Identify which cell holds the provided text, then report its (X, Y) central coordinate. 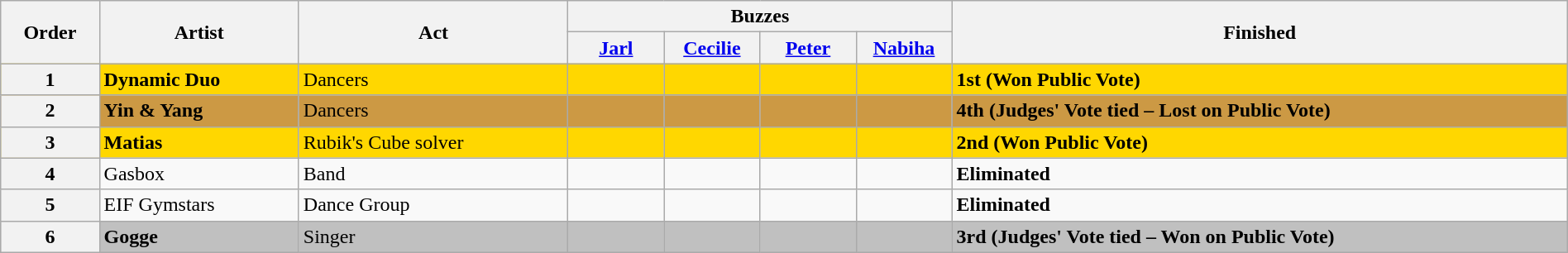
Gogge (198, 236)
1st (Won Public Vote) (1260, 79)
Nabiha (904, 48)
Gasbox (198, 174)
Order (50, 32)
EIF Gymstars (198, 205)
Peter (808, 48)
Dynamic Duo (198, 79)
Dance Group (433, 205)
4th (Judges' Vote tied – Lost on Public Vote) (1260, 111)
Act (433, 32)
1 (50, 79)
Singer (433, 236)
2nd (Won Public Vote) (1260, 142)
3rd (Judges' Vote tied – Won on Public Vote) (1260, 236)
5 (50, 205)
Rubik's Cube solver (433, 142)
2 (50, 111)
3 (50, 142)
Matias (198, 142)
6 (50, 236)
Band (433, 174)
Jarl (616, 48)
4 (50, 174)
Cecilie (712, 48)
Finished (1260, 32)
Buzzes (760, 17)
Yin & Yang (198, 111)
Artist (198, 32)
